Find where the given text appears and provide that cell's center as [X, Y] coordinate. 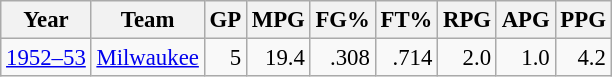
Milwaukee [148, 58]
5 [225, 58]
MPG [278, 20]
FG% [342, 20]
APG [526, 20]
19.4 [278, 58]
4.2 [583, 58]
FT% [406, 20]
PPG [583, 20]
1952–53 [46, 58]
Team [148, 20]
1.0 [526, 58]
.308 [342, 58]
2.0 [468, 58]
RPG [468, 20]
.714 [406, 58]
GP [225, 20]
Year [46, 20]
